Capture the cell that displays the provided text and extract its (X, Y) central coordinate. 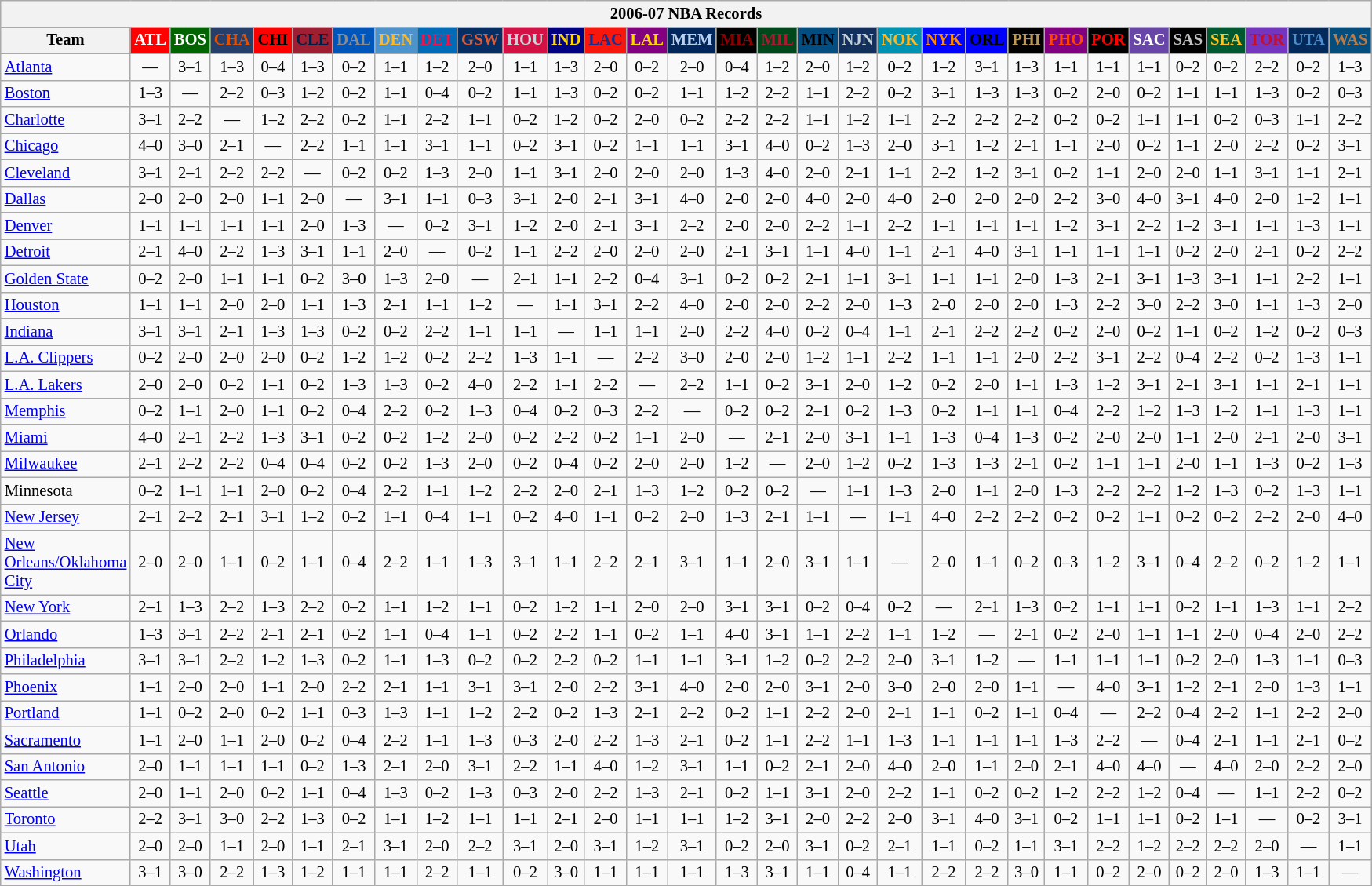
New Jersey (66, 517)
MEM (692, 40)
PHO (1066, 40)
Cleveland (66, 173)
Miami (66, 437)
CHA (232, 40)
SAS (1188, 40)
NJN (858, 40)
Team (66, 40)
San Antonio (66, 767)
SAC (1148, 40)
NYK (944, 40)
WAS (1350, 40)
Utah (66, 846)
CHI (273, 40)
Atlanta (66, 67)
Milwaukee (66, 464)
2006-07 NBA Records (686, 13)
HOU (526, 40)
POR (1108, 40)
New Orleans/Oklahoma City (66, 563)
Denver (66, 225)
Orlando (66, 634)
ORL (987, 40)
Toronto (66, 819)
NOK (901, 40)
SEA (1226, 40)
Seattle (66, 793)
New York (66, 607)
Philadelphia (66, 661)
DET (437, 40)
Portland (66, 713)
UTA (1308, 40)
Charlotte (66, 120)
Washington (66, 873)
Sacramento (66, 740)
IND (566, 40)
TOR (1267, 40)
L.A. Lakers (66, 385)
MIA (737, 40)
Indiana (66, 332)
Minnesota (66, 490)
Chicago (66, 146)
MIN (818, 40)
ATL (151, 40)
PHI (1026, 40)
LAL (647, 40)
MIL (778, 40)
DEN (395, 40)
Boston (66, 93)
Detroit (66, 252)
L.A. Clippers (66, 358)
BOS (190, 40)
Phoenix (66, 687)
DAL (353, 40)
Memphis (66, 411)
GSW (480, 40)
Dallas (66, 199)
CLE (312, 40)
Houston (66, 305)
LAC (606, 40)
Golden State (66, 279)
